For the text-containing cell, return its midpoint in [x, y] coordinate format. 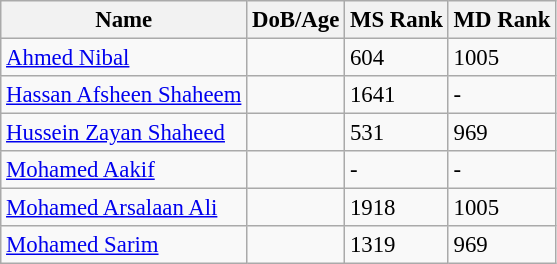
Mohamed Sarim [124, 245]
DoB/Age [296, 20]
Hassan Afsheen Shaheem [124, 95]
1319 [397, 245]
MD Rank [502, 20]
531 [397, 133]
604 [397, 58]
Name [124, 20]
Ahmed Nibal [124, 58]
Mohamed Arsalaan Ali [124, 208]
Hussein Zayan Shaheed [124, 133]
1918 [397, 208]
Mohamed Aakif [124, 170]
1641 [397, 95]
MS Rank [397, 20]
